Extract the (X, Y) coordinate from the center of the cell holding the provided text.  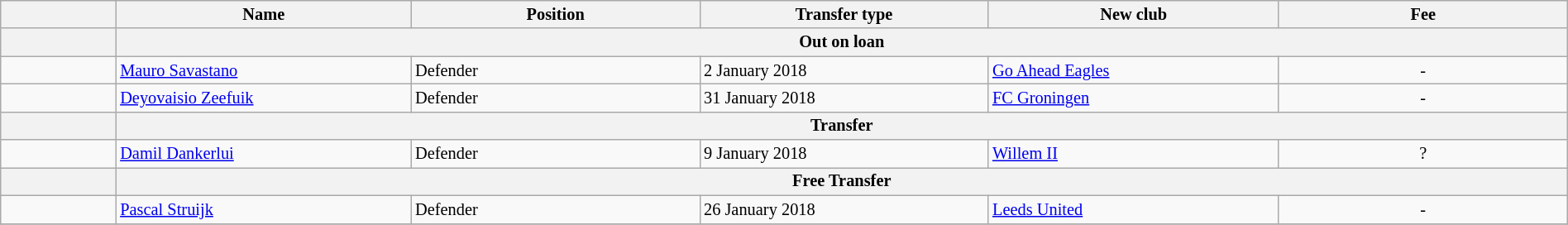
Free Transfer (842, 181)
Pascal Struijk (263, 209)
Willem II (1133, 154)
9 January 2018 (844, 154)
Transfer type (844, 14)
? (1422, 154)
Fee (1422, 14)
Name (263, 14)
Leeds United (1133, 209)
Damil Dankerlui (263, 154)
New club (1133, 14)
Mauro Savastano (263, 70)
FC Groningen (1133, 98)
2 January 2018 (844, 70)
Deyovaisio Zeefuik (263, 98)
31 January 2018 (844, 98)
Go Ahead Eagles (1133, 70)
Out on loan (842, 42)
26 January 2018 (844, 209)
Position (556, 14)
Transfer (842, 126)
